Extract the (x, y) coordinate from the center of the cell holding the provided text.  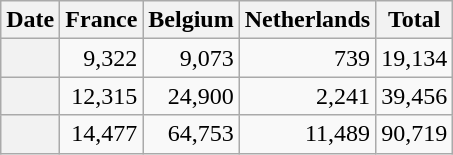
90,719 (414, 134)
France (102, 20)
11,489 (307, 134)
19,134 (414, 58)
64,753 (191, 134)
Netherlands (307, 20)
Date (30, 20)
Belgium (191, 20)
9,322 (102, 58)
739 (307, 58)
14,477 (102, 134)
Total (414, 20)
9,073 (191, 58)
24,900 (191, 96)
12,315 (102, 96)
2,241 (307, 96)
39,456 (414, 96)
